From the cell containing the given text, extract its center point as [x, y] coordinate. 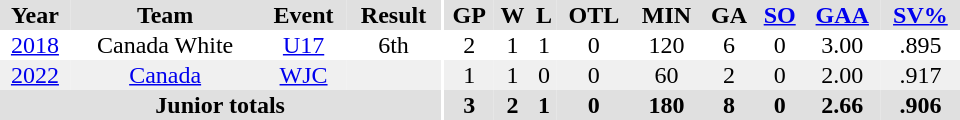
Canada White [166, 45]
2.66 [842, 105]
60 [667, 75]
Result [394, 15]
3.00 [842, 45]
.917 [920, 75]
Canada [166, 75]
L [544, 15]
.895 [920, 45]
.906 [920, 105]
2.00 [842, 75]
3 [469, 105]
SV% [920, 15]
W [512, 15]
2018 [35, 45]
GA [728, 15]
6 [728, 45]
SO [780, 15]
2022 [35, 75]
6th [394, 45]
Team [166, 15]
OTL [594, 15]
Junior totals [220, 105]
GAA [842, 15]
U17 [303, 45]
8 [728, 105]
180 [667, 105]
120 [667, 45]
GP [469, 15]
Event [303, 15]
WJC [303, 75]
MIN [667, 15]
Year [35, 15]
